Return (X, Y) of the center of cell containing provided text 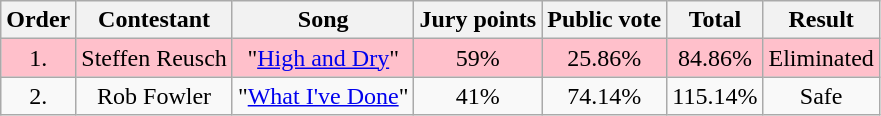
Rob Fowler (154, 96)
74.14% (604, 96)
Public vote (604, 20)
2. (38, 96)
Song (323, 20)
115.14% (715, 96)
1. (38, 58)
84.86% (715, 58)
41% (478, 96)
Safe (821, 96)
59% (478, 58)
Contestant (154, 20)
"High and Dry" (323, 58)
Steffen Reusch (154, 58)
Total (715, 20)
"What I've Done" (323, 96)
Jury points (478, 20)
Order (38, 20)
25.86% (604, 58)
Eliminated (821, 58)
Result (821, 20)
